Locate the cell with the specified text and output its [X, Y] center coordinate. 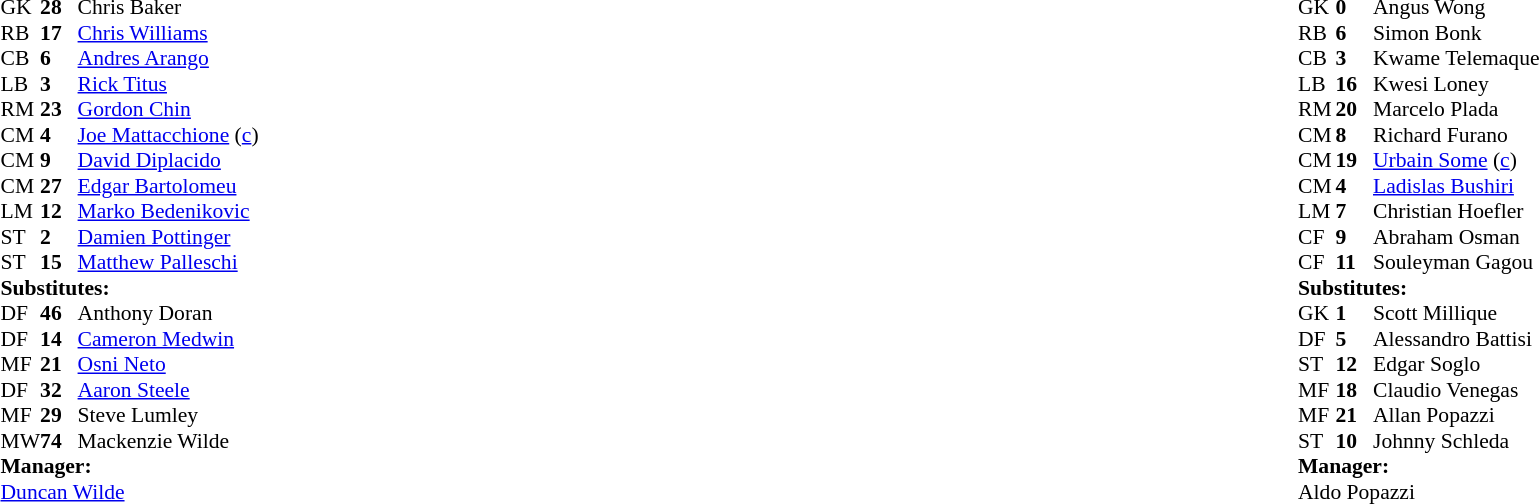
18 [1355, 390]
Mackenzie Wilde [168, 441]
Edgar Bartolomeu [168, 186]
23 [59, 109]
10 [1355, 441]
1 [1355, 313]
15 [59, 263]
20 [1355, 109]
Manager: [129, 467]
Substitutes: [129, 288]
Osni Neto [168, 365]
2 [59, 237]
Cameron Medwin [168, 339]
Rick Titus [168, 84]
8 [1355, 135]
29 [59, 415]
GK [1317, 313]
Joe Mattacchione (c) [168, 135]
19 [1355, 161]
17 [59, 33]
16 [1355, 84]
Gordon Chin [168, 109]
Marko Bedenikovic [168, 211]
Matthew Palleschi [168, 263]
74 [59, 441]
27 [59, 186]
David Diplacido [168, 161]
Anthony Doran [168, 313]
Aaron Steele [168, 390]
MW [20, 441]
Damien Pottinger [168, 237]
Chris Williams [168, 33]
14 [59, 339]
11 [1355, 263]
32 [59, 390]
Steve Lumley [168, 415]
7 [1355, 211]
5 [1355, 339]
46 [59, 313]
Andres Arango [168, 59]
